Pinpoint the cell where the given text exists, returning its [X, Y] midpoint coordinate. 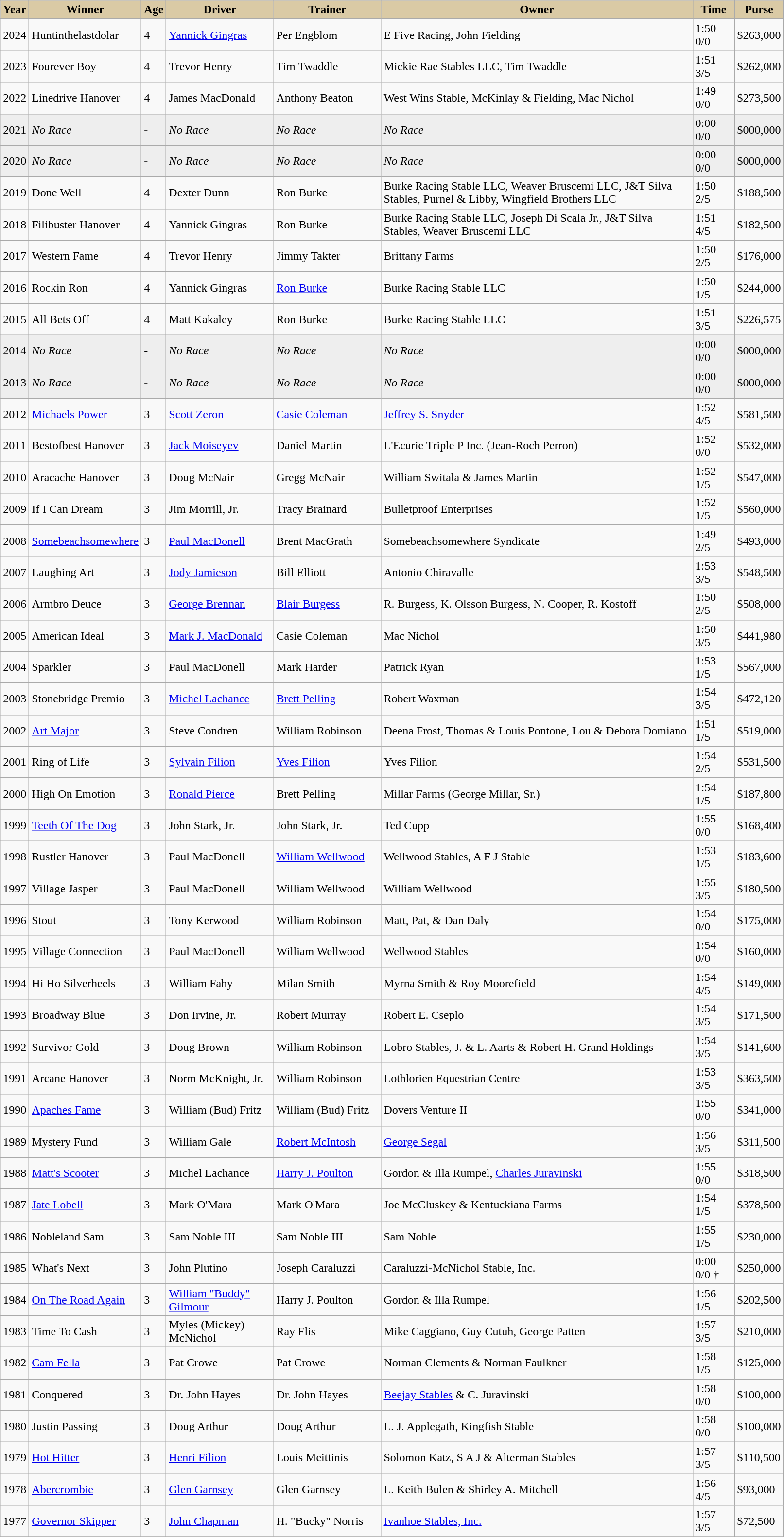
2016 [15, 288]
2024 [15, 35]
1:50 1/5 [714, 288]
Daniel Martin [328, 446]
$363,500 [759, 1078]
Ronald Pierce [220, 793]
Michaels Power [86, 414]
E Five Racing, John Fielding [537, 35]
2000 [15, 793]
Joe McCluskey & Kentuckiana Farms [537, 1205]
1978 [15, 1489]
Don Irvine, Jr. [220, 1015]
$581,500 [759, 414]
Milan Smith [328, 984]
Owner [537, 10]
$110,500 [759, 1458]
Tracy Brainard [328, 509]
1:51 4/5 [714, 225]
Tony Kerwood [220, 921]
Brittany Farms [537, 256]
$493,000 [759, 541]
$226,575 [759, 319]
2003 [15, 699]
Anthony Beaton [328, 98]
Ivanhoe Stables, Inc. [537, 1521]
R. Burgess, K. Olsson Burgess, N. Cooper, R. Kostoff [537, 604]
Burke Racing Stable LLC, Joseph Di Scala Jr., J&T Silva Stables, Weaver Bruscemi LLC [537, 225]
$532,000 [759, 446]
Jimmy Takter [328, 256]
1997 [15, 889]
$188,500 [759, 192]
2019 [15, 192]
1994 [15, 984]
Myles (Mickey) McNichol [220, 1331]
L. J. Applegath, Kingfish Stable [537, 1426]
Robert McIntosh [328, 1141]
2018 [15, 225]
John Plutino [220, 1268]
$547,000 [759, 477]
1:50 3/5 [714, 636]
$262,000 [759, 66]
Laughing Art [86, 573]
2017 [15, 256]
1:55 3/5 [714, 889]
1989 [15, 1141]
1:54 4/5 [714, 984]
1:49 2/5 [714, 541]
Linedrive Hanover [86, 98]
1981 [15, 1394]
Time To Cash [86, 1331]
Lothlorien Equestrian Centre [537, 1078]
1980 [15, 1426]
Age [154, 10]
Purse [759, 10]
Antonio Chiravalle [537, 573]
2022 [15, 98]
$250,000 [759, 1268]
William Gale [220, 1141]
William Fahy [220, 984]
Mike Caggiano, Guy Cutuh, George Patten [537, 1331]
Wellwood Stables, A F J Stable [537, 856]
James MacDonald [220, 98]
$378,500 [759, 1205]
0:00 0/0 † [714, 1268]
1:50 0/0 [714, 35]
Doug McNair [220, 477]
Bill Elliott [328, 573]
Caraluzzi-McNichol Stable, Inc. [537, 1268]
$273,500 [759, 98]
Bulletproof Enterprises [537, 509]
Apaches Fame [86, 1110]
Teeth Of The Dog [86, 825]
Mac Nichol [537, 636]
Jody Jamieson [220, 573]
Brent MacGrath [328, 541]
1996 [15, 921]
2013 [15, 382]
$311,500 [759, 1141]
Matt Kakaley [220, 319]
Jeffrey S. Snyder [537, 414]
$441,980 [759, 636]
$171,500 [759, 1015]
$93,000 [759, 1489]
$519,000 [759, 730]
Wellwood Stables [537, 952]
Matt, Pat, & Dan Daly [537, 921]
Solomon Katz, S A J & Alterman Stables [537, 1458]
Sparkler [86, 667]
$176,000 [759, 256]
Justin Passing [86, 1426]
Somebeachsomewhere [86, 541]
Matt's Scooter [86, 1173]
Winner [86, 10]
Stout [86, 921]
Driver [220, 10]
Dovers Venture II [537, 1110]
1:58 1/5 [714, 1363]
Armbro Deuce [86, 604]
Huntinthelastdolar [86, 35]
Done Well [86, 192]
1985 [15, 1268]
1:52 4/5 [714, 414]
$263,000 [759, 35]
$472,120 [759, 699]
$567,000 [759, 667]
Steve Condren [220, 730]
Blair Burgess [328, 604]
Dexter Dunn [220, 192]
1993 [15, 1015]
Arcane Hanover [86, 1078]
2020 [15, 161]
2001 [15, 762]
2015 [15, 319]
$548,500 [759, 573]
George Brennan [220, 604]
1988 [15, 1173]
On The Road Again [86, 1300]
2012 [15, 414]
Ray Flis [328, 1331]
$341,000 [759, 1110]
Norm McKnight, Jr. [220, 1078]
Year [15, 10]
Ring of Life [86, 762]
Burke Racing Stable LLC, Weaver Bruscemi LLC, J&T Silva Stables, Purnel & Libby, Wingfield Brothers LLC [537, 192]
1:52 0/0 [714, 446]
Sam Noble [537, 1237]
1998 [15, 856]
L. Keith Bulen & Shirley A. Mitchell [537, 1489]
Per Engblom [328, 35]
Hi Ho Silverheels [86, 984]
2010 [15, 477]
American Ideal [86, 636]
Gregg McNair [328, 477]
Village Jasper [86, 889]
$141,600 [759, 1047]
1982 [15, 1363]
All Bets Off [86, 319]
2002 [15, 730]
Broadway Blue [86, 1015]
Gordon & Illa Rumpel, Charles Juravinski [537, 1173]
1:55 1/5 [714, 1237]
Western Fame [86, 256]
2007 [15, 573]
If I Can Dream [86, 509]
Village Connection [86, 952]
$72,500 [759, 1521]
Governor Skipper [86, 1521]
Time [714, 10]
1987 [15, 1205]
Ted Cupp [537, 825]
Hot Hitter [86, 1458]
$318,500 [759, 1173]
1992 [15, 1047]
Patrick Ryan [537, 667]
2006 [15, 604]
$182,500 [759, 225]
$180,500 [759, 889]
1:56 4/5 [714, 1489]
2014 [15, 351]
Scott Zeron [220, 414]
$187,800 [759, 793]
Jim Morrill, Jr. [220, 509]
Millar Farms (George Millar, Sr.) [537, 793]
$149,000 [759, 984]
Jack Moiseyev [220, 446]
Robert E. Cseplo [537, 1015]
1:51 1/5 [714, 730]
Aracache Hanover [86, 477]
Tim Twaddle [328, 66]
Art Major [86, 730]
1:54 2/5 [714, 762]
1999 [15, 825]
1986 [15, 1237]
1:56 3/5 [714, 1141]
1:56 1/5 [714, 1300]
$168,400 [759, 825]
Doug Brown [220, 1047]
John Chapman [220, 1521]
H. "Bucky" Norris [328, 1521]
$508,000 [759, 604]
William Switala & James Martin [537, 477]
Jate Lobell [86, 1205]
West Wins Stable, McKinlay & Fielding, Mac Nichol [537, 98]
1:49 0/0 [714, 98]
Survivor Gold [86, 1047]
Nobleland Sam [86, 1237]
Fourever Boy [86, 66]
Mickie Rae Stables LLC, Tim Twaddle [537, 66]
Cam Fella [86, 1363]
2004 [15, 667]
Conquered [86, 1394]
Abercrombie [86, 1489]
Myrna Smith & Roy Moorefield [537, 984]
Somebeachsomewhere Syndicate [537, 541]
$560,000 [759, 509]
William "Buddy" Gilmour [220, 1300]
$230,000 [759, 1237]
$531,500 [759, 762]
Bestofbest Hanover [86, 446]
Mark Harder [328, 667]
Gordon & Illa Rumpel [537, 1300]
Stonebridge Premio [86, 699]
George Segal [537, 1141]
L'Ecurie Triple P Inc. (Jean-Roch Perron) [537, 446]
Joseph Caraluzzi [328, 1268]
Norman Clements & Norman Faulkner [537, 1363]
$125,000 [759, 1363]
What's Next [86, 1268]
Deena Frost, Thomas & Louis Pontone, Lou & Debora Domiano [537, 730]
2009 [15, 509]
2005 [15, 636]
$175,000 [759, 921]
1977 [15, 1521]
Filibuster Hanover [86, 225]
Sylvain Filion [220, 762]
2008 [15, 541]
2011 [15, 446]
$202,500 [759, 1300]
$210,000 [759, 1331]
1995 [15, 952]
High On Emotion [86, 793]
Louis Meittinis [328, 1458]
1990 [15, 1110]
Robert Murray [328, 1015]
$160,000 [759, 952]
2023 [15, 66]
Rustler Hanover [86, 856]
Robert Waxman [537, 699]
Mark J. MacDonald [220, 636]
1991 [15, 1078]
$244,000 [759, 288]
Beejay Stables & C. Juravinski [537, 1394]
1984 [15, 1300]
Rockin Ron [86, 288]
Trainer [328, 10]
Lobro Stables, J. & L. Aarts & Robert H. Grand Holdings [537, 1047]
1979 [15, 1458]
1983 [15, 1331]
Mystery Fund [86, 1141]
$183,600 [759, 856]
Henri Filion [220, 1458]
2021 [15, 129]
